From the cell containing the given text, extract its center point as (X, Y) coordinate. 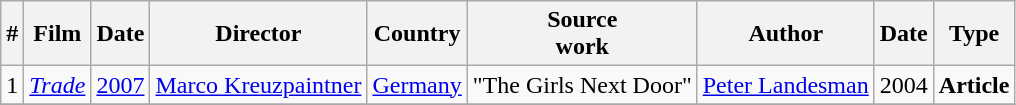
2007 (120, 85)
Sourcework (582, 34)
# (12, 34)
Film (58, 34)
Peter Landesman (786, 85)
Director (258, 34)
Type (974, 34)
1 (12, 85)
Article (974, 85)
Marco Kreuzpaintner (258, 85)
2004 (904, 85)
"The Girls Next Door" (582, 85)
Germany (417, 85)
Country (417, 34)
Trade (58, 85)
Author (786, 34)
